Output the [X, Y] coordinate of the center of the cell containing the given text.  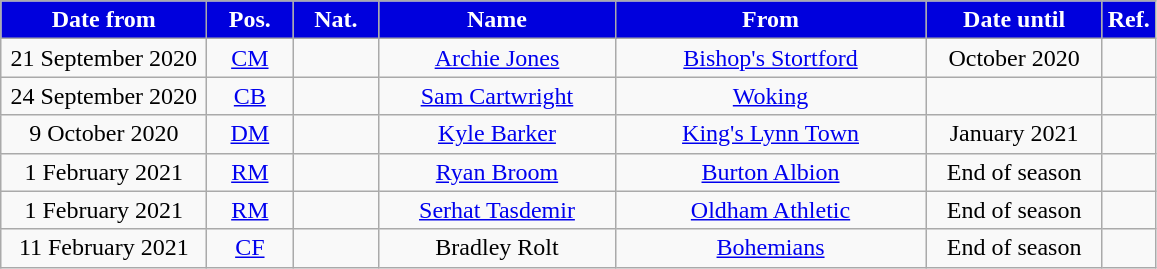
11 February 2021 [104, 248]
Date from [104, 20]
Woking [770, 96]
CM [250, 58]
Name [497, 20]
Sam Cartwright [497, 96]
Bishop's Stortford [770, 58]
DM [250, 134]
Kyle Barker [497, 134]
Burton Albion [770, 172]
Serhat Tasdemir [497, 210]
24 September 2020 [104, 96]
Bradley Rolt [497, 248]
Archie Jones [497, 58]
CF [250, 248]
Date until [1014, 20]
January 2021 [1014, 134]
9 October 2020 [104, 134]
Oldham Athletic [770, 210]
21 September 2020 [104, 58]
CB [250, 96]
King's Lynn Town [770, 134]
October 2020 [1014, 58]
Pos. [250, 20]
Ref. [1128, 20]
Bohemians [770, 248]
Ryan Broom [497, 172]
From [770, 20]
Nat. [336, 20]
